Identify which cell holds the provided text, then report its [X, Y] central coordinate. 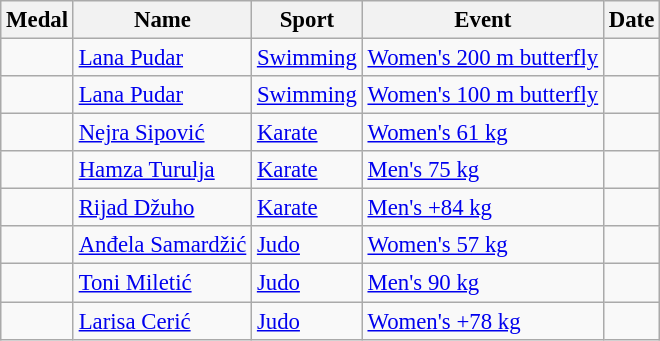
Rijad Džuho [162, 208]
Hamza Turulja [162, 170]
Sport [308, 20]
Larisa Cerić [162, 321]
Women's 57 kg [482, 245]
Event [482, 20]
Men's 75 kg [482, 170]
Toni Miletić [162, 283]
Medal [38, 20]
Anđela Samardžić [162, 245]
Date [631, 20]
Women's 100 m butterfly [482, 95]
Men's +84 kg [482, 208]
Nejra Sipović [162, 133]
Women's 61 kg [482, 133]
Women's 200 m butterfly [482, 58]
Name [162, 20]
Men's 90 kg [482, 283]
Women's +78 kg [482, 321]
